Locate the cell with the specified text and output its [X, Y] center coordinate. 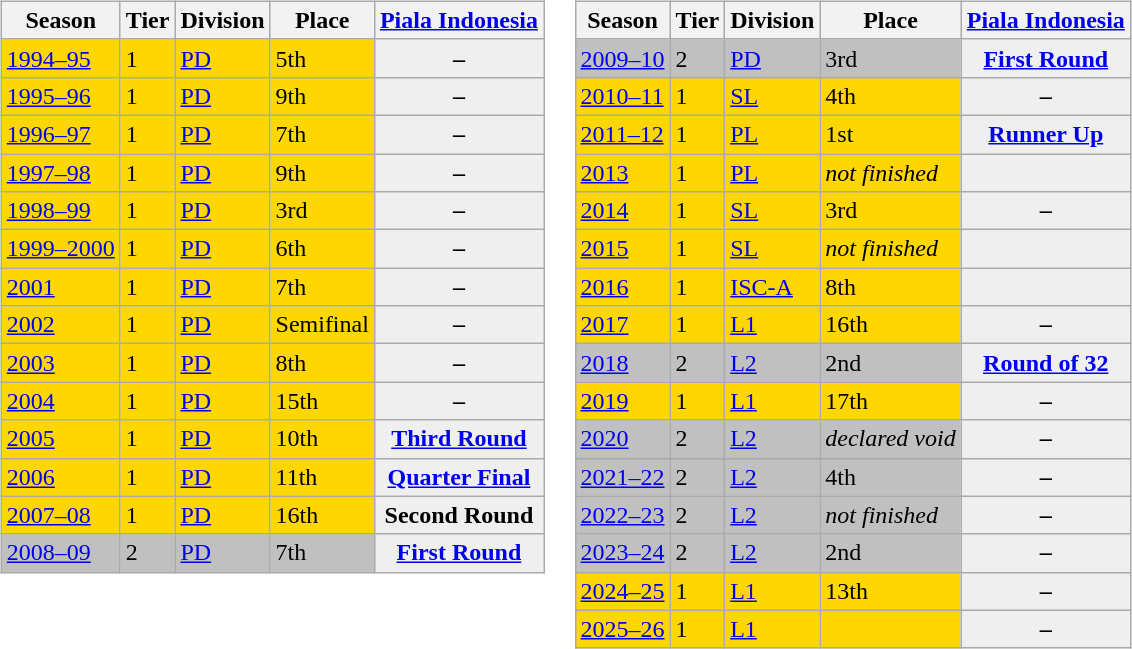
2025–26 [622, 629]
2003 [60, 363]
2022–23 [622, 515]
2006 [60, 477]
Round of 32 [1046, 363]
2008–09 [60, 553]
Quarter Final [458, 477]
1994–95 [60, 58]
13th [890, 591]
2014 [622, 211]
2010–11 [622, 96]
11th [322, 477]
2002 [60, 325]
2021–22 [622, 477]
6th [322, 249]
2019 [622, 401]
2023–24 [622, 553]
1st [890, 134]
Second Round [458, 515]
1995–96 [60, 96]
1999–2000 [60, 249]
declared void [890, 439]
2015 [622, 249]
2004 [60, 401]
1998–99 [60, 211]
17th [890, 401]
10th [322, 439]
2020 [622, 439]
15th [322, 401]
Third Round [458, 439]
2009–10 [622, 58]
2001 [60, 287]
2007–08 [60, 515]
2016 [622, 287]
2024–25 [622, 591]
2013 [622, 173]
2005 [60, 439]
ISC-A [772, 287]
5th [322, 58]
1997–98 [60, 173]
2017 [622, 325]
1996–97 [60, 134]
2011–12 [622, 134]
Semifinal [322, 325]
2018 [622, 363]
Runner Up [1046, 134]
